Provide the [x, y] coordinate of the cell's center where the given text is located.  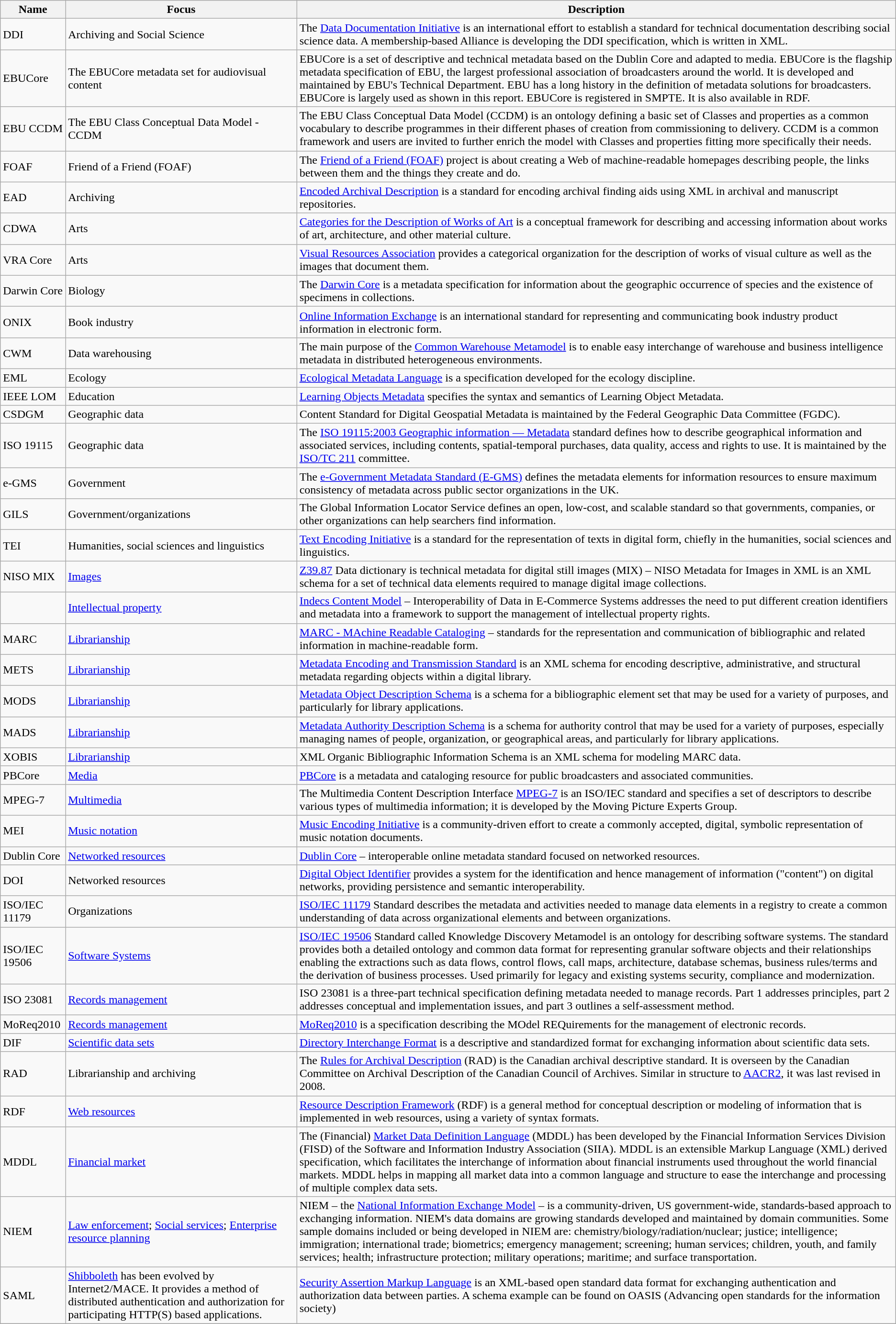
Friend of a Friend (FOAF) [181, 167]
NISO MIX [33, 576]
Online Information Exchange is an international standard for representing and communicating book industry product information in electronic form. [596, 322]
MPEG-7 [33, 799]
MODS [33, 701]
MoReq2010 is a specification describing the MOdel REQuirements for the management of electronic records. [596, 1024]
ONIX [33, 322]
Text Encoding Initiative is a standard for the representation of texts in digital form, chiefly in the humanities, social sciences and linguistics. [596, 546]
TEI [33, 546]
MoReq2010 [33, 1024]
DOI [33, 881]
RDF [33, 1111]
Financial market [181, 1162]
CSDGM [33, 415]
Dublin Core [33, 855]
EBU CCDM [33, 129]
Law enforcement; Social services; Enterprise resource planning [181, 1232]
Ecological Metadata Language is a specification developed for the ecology discipline. [596, 378]
FOAF [33, 167]
Biology [181, 291]
Education [181, 396]
Directory Interchange Format is a descriptive and standardized format for exchanging information about scientific data sets. [596, 1043]
IEEE LOM [33, 396]
METS [33, 670]
Encoded Archival Description is a standard for encoding archival finding aids using XML in archival and manuscript repositories. [596, 197]
Scientific data sets [181, 1043]
The Darwin Core is a metadata specification for information about the geographic occurrence of species and the existence of specimens in collections. [596, 291]
Librarianship and archiving [181, 1074]
Archiving and Social Science [181, 34]
NIEM [33, 1232]
MADS [33, 732]
ISO/IEC 11179 [33, 911]
CWM [33, 353]
CDWA [33, 229]
Dublin Core – interoperable online metadata standard focused on networked resources. [596, 855]
DIF [33, 1043]
Web resources [181, 1111]
GILS [33, 514]
ISO 23081 [33, 999]
Archiving [181, 197]
Government/organizations [181, 514]
The EBUCore metadata set for audiovisual content [181, 79]
PBCore [33, 775]
Darwin Core [33, 291]
Music notation [181, 831]
Name [33, 10]
Government [181, 483]
DDI [33, 34]
EML [33, 378]
RAD [33, 1074]
Focus [181, 10]
MDDL [33, 1162]
Humanities, social sciences and linguistics [181, 546]
EAD [33, 197]
MEI [33, 831]
e-GMS [33, 483]
Organizations [181, 911]
Images [181, 576]
MARC [33, 639]
EBUCore [33, 79]
VRA Core [33, 259]
Ecology [181, 378]
Multimedia [181, 799]
Intellectual property [181, 608]
Description [596, 10]
The EBU Class Conceptual Data Model - CCDM [181, 129]
Music Encoding Initiative is a community-driven effort to create a commonly accepted, digital, symbolic representation of music notation documents. [596, 831]
XML Organic Bibliographic Information Schema is an XML schema for modeling MARC data. [596, 757]
ISO/IEC 19506 [33, 955]
Learning Objects Metadata specifies the syntax and semantics of Learning Object Metadata. [596, 396]
Book industry [181, 322]
Data warehousing [181, 353]
PBCore is a metadata and cataloging resource for public broadcasters and associated communities. [596, 775]
SAML [33, 1295]
Media [181, 775]
XOBIS [33, 757]
Software Systems [181, 955]
ISO 19115 [33, 446]
Content Standard for Digital Geospatial Metadata is maintained by the Federal Geographic Data Committee (FGDC). [596, 415]
